Extract the [x, y] coordinate from the center of the cell holding the provided text.  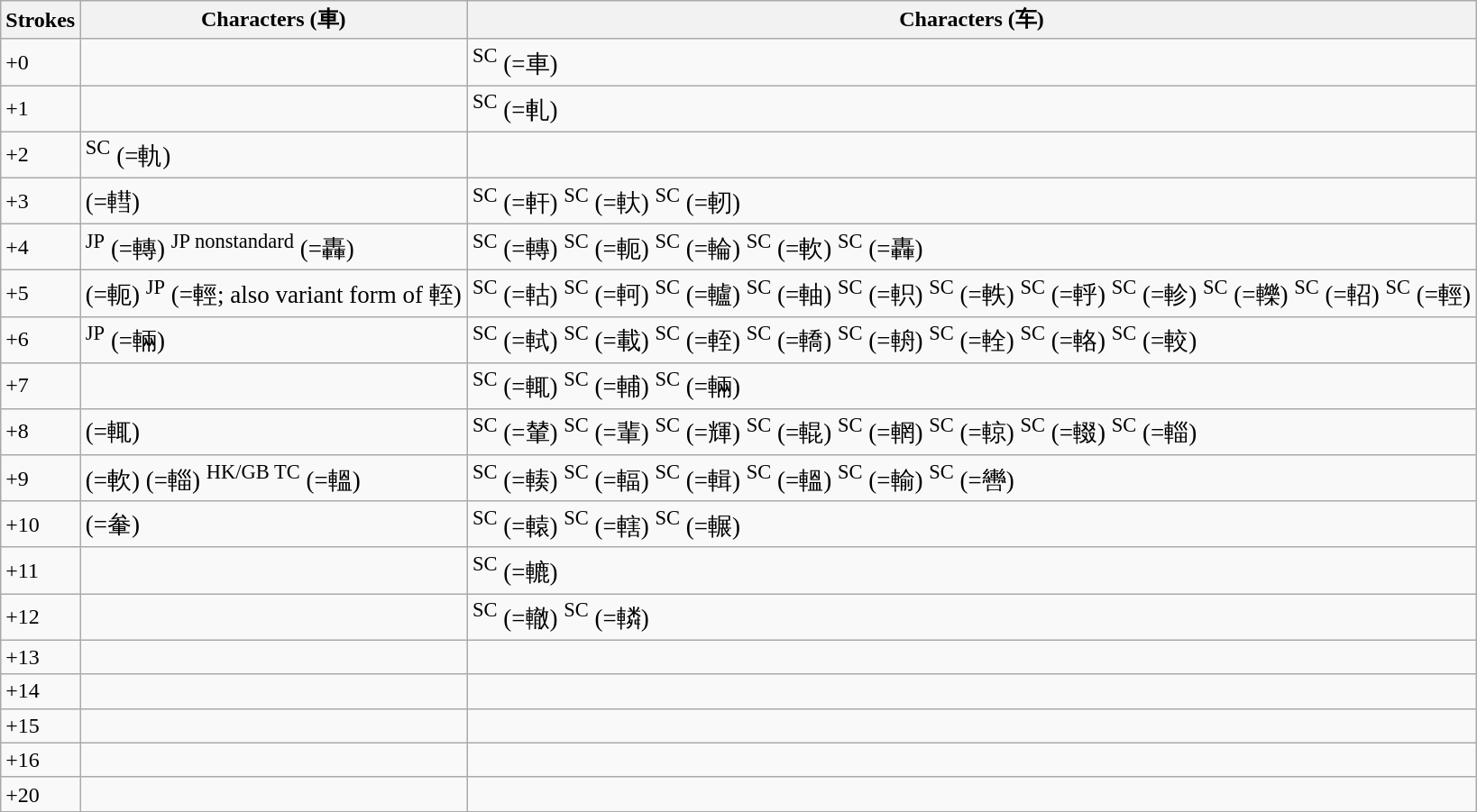
+5 [41, 294]
Characters (车) [972, 20]
JP (=輛) [274, 339]
SC (=輒) SC (=輔) SC (=輛) [972, 386]
SC (=軒) SC (=軑) SC (=軔) [972, 200]
+11 [41, 570]
SC (=轉) SC (=軛) SC (=輪) SC (=軟) SC (=轟) [972, 247]
SC (=軾) SC (=載) SC (=輊) SC (=轎) SC (=輈) SC (=輇) SC (=輅) SC (=較) [972, 339]
SC (=軲) SC (=軻) SC (=轤) SC (=軸) SC (=軹) SC (=軼) SC (=軤) SC (=軫) SC (=轢) SC (=軺) SC (=輕) [972, 294]
+16 [41, 760]
Characters (車) [274, 20]
+13 [41, 657]
SC (=轍) SC (=轔) [972, 616]
+10 [41, 525]
+8 [41, 433]
(=軟) (=輜) HK/GB TC (=轀) [274, 478]
SC (=輳) SC (=輻) SC (=輯) SC (=轀) SC (=輸) SC (=轡) [972, 478]
+9 [41, 478]
+12 [41, 616]
+14 [41, 691]
+20 [41, 794]
SC (=軌) [274, 155]
(=轊) [274, 200]
+1 [41, 108]
Strokes [41, 20]
+6 [41, 339]
SC (=軋) [972, 108]
+15 [41, 725]
JP (=轉) JP nonstandard (=轟) [274, 247]
(=輒) [274, 433]
SC (=車) [972, 61]
SC (=轅) SC (=轄) SC (=輾) [972, 525]
+4 [41, 247]
+7 [41, 386]
(=軛) JP (=輕; also variant form of 輊) [274, 294]
+0 [41, 61]
+3 [41, 200]
SC (=輦) SC (=輩) SC (=輝) SC (=輥) SC (=輞) SC (=輬) SC (=輟) SC (=輜) [972, 433]
(=軬) [274, 525]
+2 [41, 155]
SC (=轆) [972, 570]
